For the text-containing cell, return its midpoint in (X, Y) coordinate format. 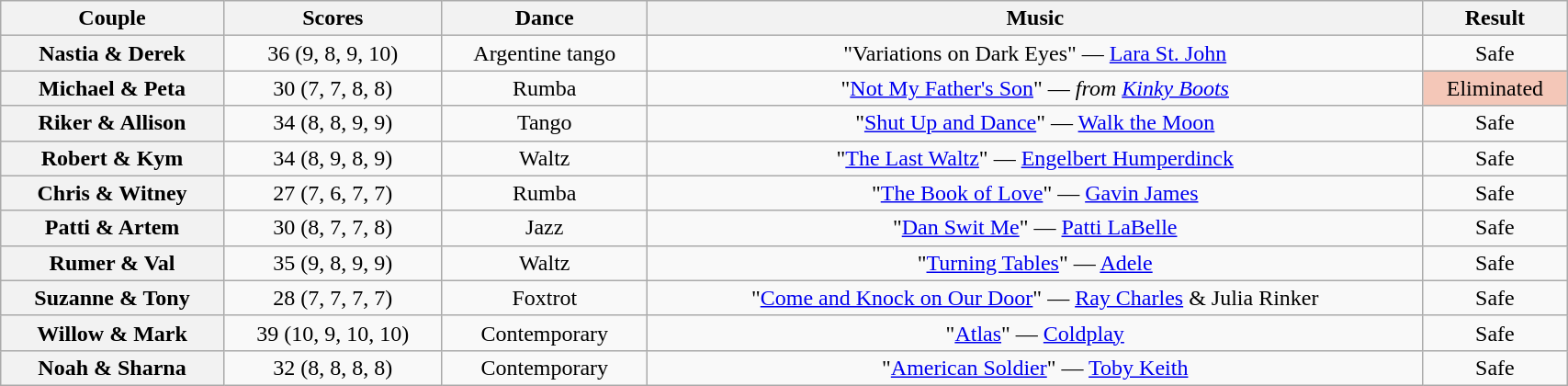
30 (8, 7, 7, 8) (333, 228)
30 (7, 7, 8, 8) (333, 88)
"The Book of Love" — Gavin James (1034, 193)
28 (7, 7, 7, 7) (333, 298)
"Turning Tables" — Adele (1034, 263)
Robert & Kym (112, 158)
Noah & Sharna (112, 368)
"American Soldier" — Toby Keith (1034, 368)
"Shut Up and Dance" — Walk the Moon (1034, 123)
Riker & Allison (112, 123)
Willow & Mark (112, 333)
Rumer & Val (112, 263)
Jazz (544, 228)
32 (8, 8, 8, 8) (333, 368)
Suzanne & Tony (112, 298)
Dance (544, 18)
Chris & Witney (112, 193)
35 (9, 8, 9, 9) (333, 263)
Tango (544, 123)
34 (8, 8, 9, 9) (333, 123)
Michael & Peta (112, 88)
Result (1495, 18)
Scores (333, 18)
"Come and Knock on Our Door" — Ray Charles & Julia Rinker (1034, 298)
Foxtrot (544, 298)
Nastia & Derek (112, 53)
"The Last Waltz" — Engelbert Humperdinck (1034, 158)
39 (10, 9, 10, 10) (333, 333)
34 (8, 9, 8, 9) (333, 158)
27 (7, 6, 7, 7) (333, 193)
Couple (112, 18)
Eliminated (1495, 88)
Patti & Artem (112, 228)
"Not My Father's Son" — from Kinky Boots (1034, 88)
36 (9, 8, 9, 10) (333, 53)
"Variations on Dark Eyes" — Lara St. John (1034, 53)
Music (1034, 18)
"Dan Swit Me" — Patti LaBelle (1034, 228)
Argentine tango (544, 53)
"Atlas" — Coldplay (1034, 333)
